Scan for the cell matching the given text and deliver its [X, Y] coordinate at center. 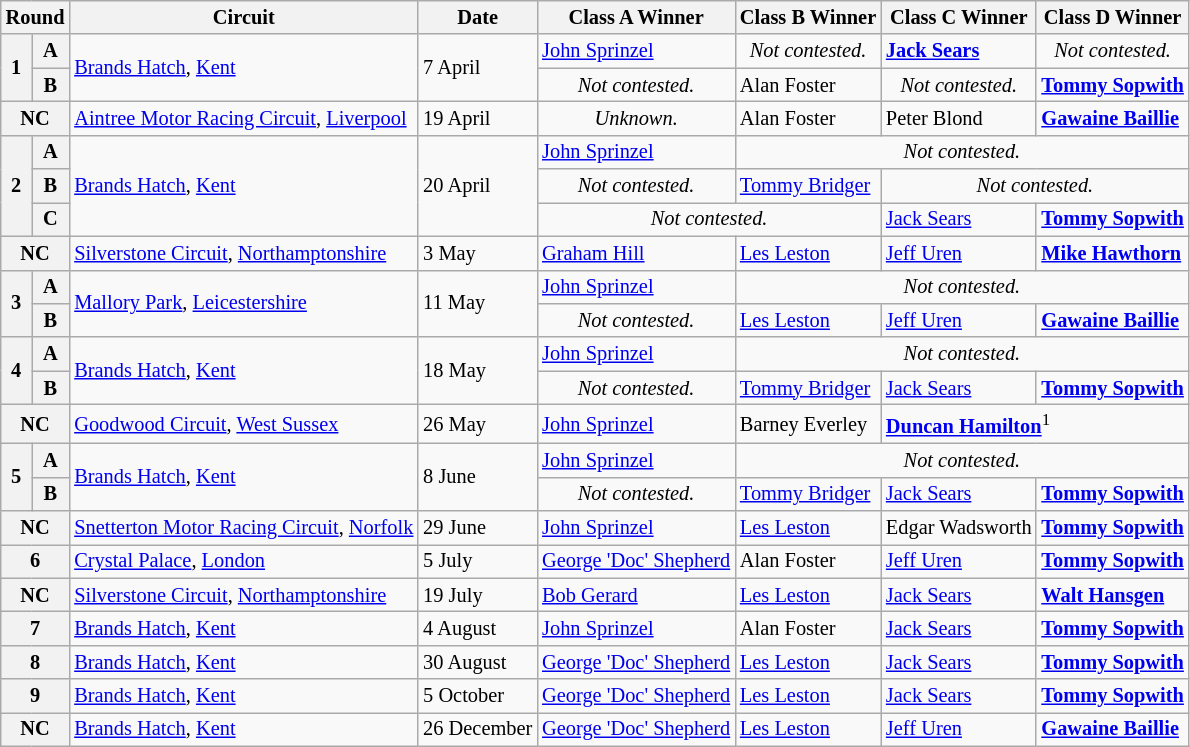
Edgar Wadsworth [958, 527]
5 July [478, 561]
26 December [478, 729]
3 May [478, 253]
20 April [478, 186]
19 July [478, 595]
Class B Winner [808, 17]
4 [16, 370]
Aintree Motor Racing Circuit, Liverpool [244, 118]
30 August [478, 662]
Circuit [244, 17]
Snetterton Motor Racing Circuit, Norfolk [244, 527]
5 October [478, 696]
4 August [478, 628]
C [51, 219]
Round [36, 17]
Graham Hill [636, 253]
7 April [478, 68]
26 May [478, 424]
3 [16, 304]
Barney Everley [808, 424]
Crystal Palace, London [244, 561]
Mike Hawthorn [1112, 253]
29 June [478, 527]
Mallory Park, Leicestershire [244, 304]
1 [16, 68]
Class C Winner [958, 17]
2 [16, 186]
11 May [478, 304]
8 [36, 662]
Unknown. [636, 118]
8 June [478, 476]
Class A Winner [636, 17]
19 April [478, 118]
18 May [478, 370]
7 [36, 628]
5 [16, 476]
9 [36, 696]
Duncan Hamilton1 [1035, 424]
Peter Blond [958, 118]
Goodwood Circuit, West Sussex [244, 424]
Class D Winner [1112, 17]
Bob Gerard [636, 595]
6 [36, 561]
Walt Hansgen [1112, 595]
Date [478, 17]
